Identify which cell holds the provided text, then report its [x, y] central coordinate. 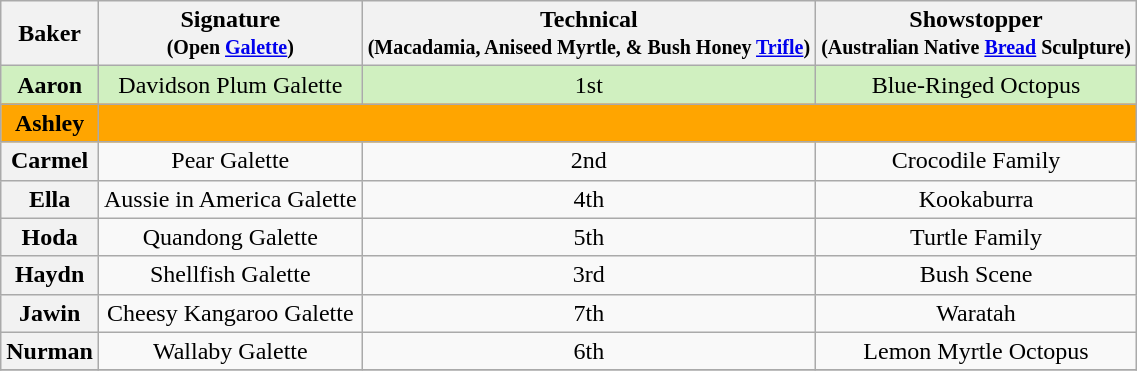
Turtle Family [976, 237]
Pear Galette [230, 161]
Aussie in America Galette [230, 199]
Lemon Myrtle Octopus [976, 351]
Wallaby Galette [230, 351]
Showstopper(Australian Native Bread Sculpture) [976, 34]
2nd [588, 161]
Crocodile Family [976, 161]
Aaron [50, 85]
Kookaburra [976, 199]
Signature(Open Galette) [230, 34]
Quandong Galette [230, 237]
3rd [588, 275]
Haydn [50, 275]
Shellfish Galette [230, 275]
4th [588, 199]
1st [588, 85]
Bush Scene [976, 275]
Hoda [50, 237]
Ella [50, 199]
Carmel [50, 161]
Technical(Macadamia, Aniseed Myrtle, & Bush Honey Trifle) [588, 34]
Waratah [976, 313]
5th [588, 237]
Nurman [50, 351]
Cheesy Kangaroo Galette [230, 313]
Baker [50, 34]
6th [588, 351]
7th [588, 313]
Ashley [50, 123]
Jawin [50, 313]
Blue-Ringed Octopus [976, 85]
Davidson Plum Galette [230, 85]
